Locate the cell with the specified text and output its (x, y) center coordinate. 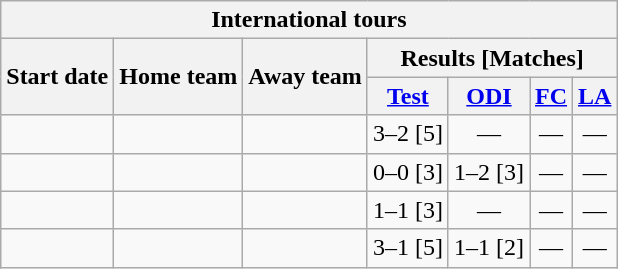
1–1 [3] (408, 210)
International tours (309, 20)
FC (552, 96)
Away team (306, 77)
3–2 [5] (408, 134)
3–1 [5] (408, 248)
Start date (58, 77)
Test (408, 96)
Home team (178, 77)
0–0 [3] (408, 172)
ODI (488, 96)
1–2 [3] (488, 172)
1–1 [2] (488, 248)
Results [Matches] (492, 58)
LA (595, 96)
